For the text-containing cell, return its midpoint in [x, y] coordinate format. 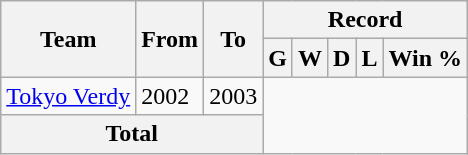
From [170, 39]
L [370, 58]
2002 [170, 96]
Total [132, 134]
Win % [426, 58]
D [341, 58]
Record [366, 20]
G [278, 58]
Tokyo Verdy [68, 96]
2003 [234, 96]
W [310, 58]
Team [68, 39]
To [234, 39]
